Search for the cell housing the specified text and yield its (x, y) center coordinate. 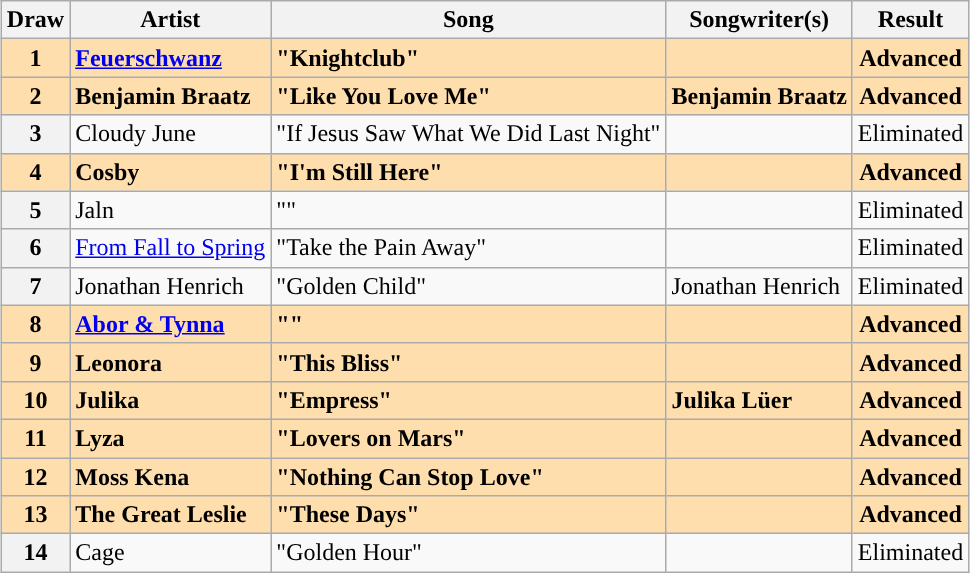
"Golden Child" (468, 286)
4 (35, 172)
Jaln (170, 210)
"Empress" (468, 400)
Julika (170, 400)
Feuerschwanz (170, 58)
2 (35, 96)
14 (35, 553)
11 (35, 438)
"Lovers on Mars" (468, 438)
Cosby (170, 172)
1 (35, 58)
Moss Kena (170, 477)
Draw (35, 20)
"This Bliss" (468, 362)
Lyza (170, 438)
"Like You Love Me" (468, 96)
"Take the Pain Away" (468, 248)
Abor & Tynna (170, 324)
Song (468, 20)
"These Days" (468, 515)
13 (35, 515)
3 (35, 134)
"Nothing Can Stop Love" (468, 477)
Cloudy June (170, 134)
"Golden Hour" (468, 553)
"If Jesus Saw What We Did Last Night" (468, 134)
6 (35, 248)
5 (35, 210)
"Knightclub" (468, 58)
12 (35, 477)
Cage (170, 553)
7 (35, 286)
Julika Lüer (759, 400)
10 (35, 400)
The Great Leslie (170, 515)
Songwriter(s) (759, 20)
Leonora (170, 362)
9 (35, 362)
Artist (170, 20)
From Fall to Spring (170, 248)
8 (35, 324)
Result (910, 20)
"I'm Still Here" (468, 172)
